Capture the cell that displays the provided text and extract its [X, Y] central coordinate. 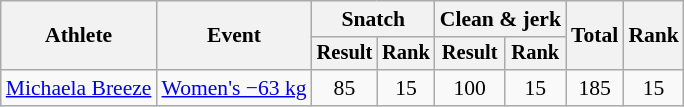
Total [594, 36]
Athlete [79, 36]
Women's −63 kg [234, 88]
185 [594, 88]
100 [470, 88]
Clean & jerk [500, 19]
Event [234, 36]
Michaela Breeze [79, 88]
85 [345, 88]
Snatch [374, 19]
